Search for the cell housing the specified text and yield its [x, y] center coordinate. 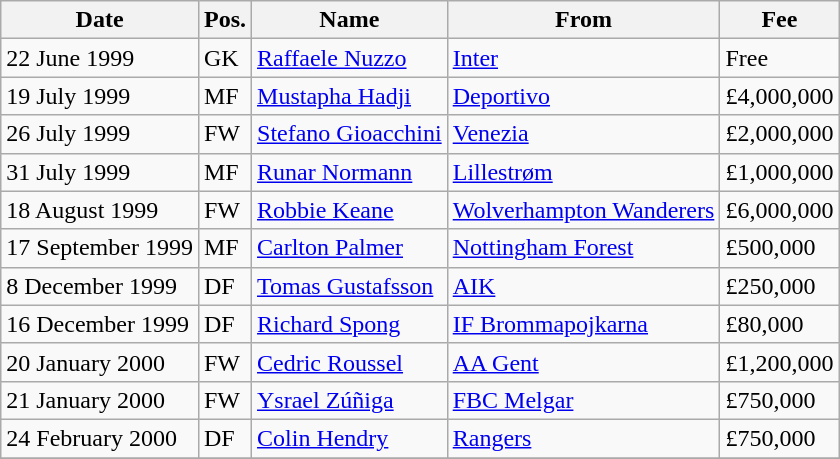
20 January 2000 [100, 362]
17 September 1999 [100, 248]
Pos. [224, 20]
Nottingham Forest [584, 248]
Ysrael Zúñiga [350, 400]
31 July 1999 [100, 172]
Name [350, 20]
FBC Melgar [584, 400]
Runar Normann [350, 172]
£80,000 [780, 324]
Lillestrøm [584, 172]
AA Gent [584, 362]
IF Brommapojkarna [584, 324]
24 February 2000 [100, 438]
Venezia [584, 134]
Date [100, 20]
£250,000 [780, 286]
£1,000,000 [780, 172]
From [584, 20]
Tomas Gustafsson [350, 286]
£6,000,000 [780, 210]
Robbie Keane [350, 210]
Carlton Palmer [350, 248]
GK [224, 58]
Fee [780, 20]
£1,200,000 [780, 362]
Colin Hendry [350, 438]
AIK [584, 286]
18 August 1999 [100, 210]
Free [780, 58]
19 July 1999 [100, 96]
Richard Spong [350, 324]
16 December 1999 [100, 324]
Deportivo [584, 96]
£4,000,000 [780, 96]
£2,000,000 [780, 134]
8 December 1999 [100, 286]
Inter [584, 58]
Cedric Roussel [350, 362]
21 January 2000 [100, 400]
Stefano Gioacchini [350, 134]
26 July 1999 [100, 134]
£500,000 [780, 248]
Raffaele Nuzzo [350, 58]
Mustapha Hadji [350, 96]
Rangers [584, 438]
22 June 1999 [100, 58]
Wolverhampton Wanderers [584, 210]
